Locate the cell with the specified text and output its (x, y) center coordinate. 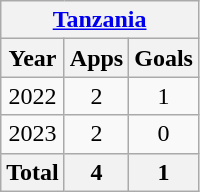
Year (33, 58)
Tanzania (100, 20)
Goals (164, 58)
2022 (33, 96)
Apps (96, 58)
4 (96, 172)
2023 (33, 134)
Total (33, 172)
0 (164, 134)
